Identify which cell holds the provided text, then report its [x, y] central coordinate. 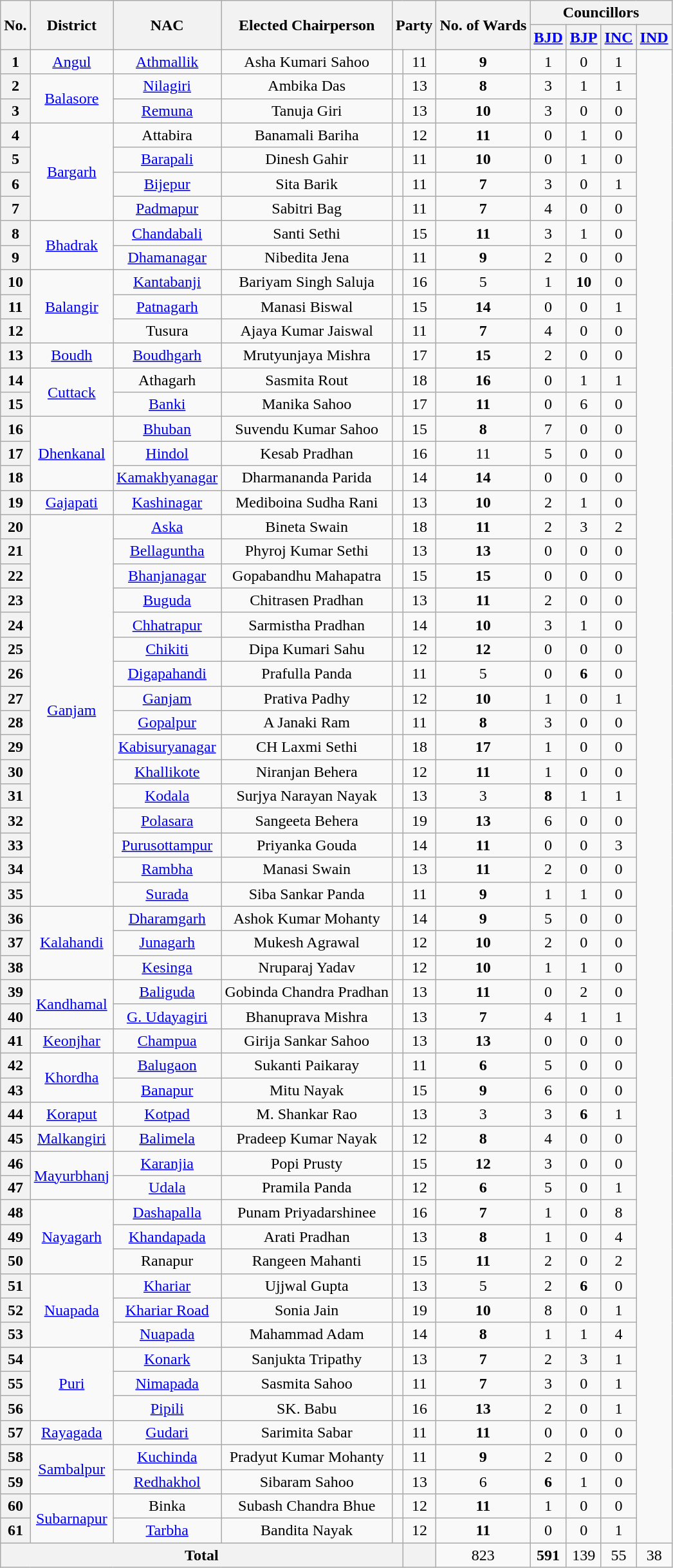
Punam Priyadarshinee [307, 1212]
37 [15, 943]
Bhadrak [71, 245]
Khallikote [167, 772]
Popi Prusty [307, 1163]
48 [15, 1212]
Hindol [167, 453]
Siba Sankar Panda [307, 894]
Remuna [167, 111]
Konark [167, 1359]
47 [15, 1188]
Mahammad Adam [307, 1335]
Sangeeta Behera [307, 821]
33 [15, 845]
41 [15, 1041]
Rambha [167, 870]
Kantabanji [167, 282]
A Janaki Ram [307, 723]
26 [15, 673]
Subash Chandra Bhue [307, 1506]
Nruparaj Yadav [307, 967]
Arati Pradhan [307, 1237]
Rayagada [71, 1432]
Ujjwal Gupta [307, 1286]
60 [15, 1506]
49 [15, 1237]
Buguda [167, 600]
Dinesh Gahir [307, 160]
Subarnapur [71, 1518]
Kuchinda [167, 1457]
42 [15, 1065]
Koraput [71, 1115]
Ajaya Kumar Jaiswal [307, 331]
Niranjan Behera [307, 772]
Pradeep Kumar Nayak [307, 1139]
45 [15, 1139]
Padmapur [167, 208]
Asha Kumari Sahoo [307, 62]
Khandapada [167, 1237]
Sambalpur [71, 1469]
BJD [548, 37]
35 [15, 894]
Attabira [167, 135]
Redhakhol [167, 1481]
22 [15, 576]
27 [15, 698]
139 [584, 1555]
Pipili [167, 1408]
24 [15, 624]
43 [15, 1090]
Kashinagar [167, 502]
Sarimita Sabar [307, 1432]
Bhanjanagar [167, 576]
Baliguda [167, 992]
Karanjia [167, 1163]
Khariar Road [167, 1310]
Kodala [167, 796]
Khariar [167, 1286]
Balangir [71, 306]
Gudari [167, 1432]
Mitu Nayak [307, 1090]
Balasore [71, 98]
53 [15, 1335]
Angul [71, 62]
Udala [167, 1188]
20 [15, 527]
Bhanuprava Mishra [307, 1016]
Chikiti [167, 649]
SK. Babu [307, 1408]
Khordha [71, 1077]
Mrutyunjaya Mishra [307, 356]
50 [15, 1261]
Chitrasen Pradhan [307, 600]
Prativa Padhy [307, 698]
District [71, 25]
591 [548, 1555]
Santi Sethi [307, 233]
Tarbha [167, 1531]
Polasara [167, 821]
Malkangiri [71, 1139]
NAC [167, 25]
Dhamanagar [167, 257]
54 [15, 1359]
Bellaguntha [167, 551]
Dharmananda Parida [307, 478]
46 [15, 1163]
Bargarh [71, 172]
Purusottampur [167, 845]
Kalahandi [71, 943]
CH Laxmi Sethi [307, 747]
Manika Sahoo [307, 405]
39 [15, 992]
59 [15, 1481]
Girija Sankar Sahoo [307, 1041]
Mukesh Agrawal [307, 943]
31 [15, 796]
Keonjhar [71, 1041]
INC [619, 37]
30 [15, 772]
Gopabandhu Mahapatra [307, 576]
Dashapalla [167, 1212]
56 [15, 1408]
Bandita Nayak [307, 1531]
Councillors [601, 13]
Banki [167, 405]
Bijepur [167, 184]
Digapahandi [167, 673]
34 [15, 870]
40 [15, 1016]
Nilagiri [167, 86]
No. [15, 25]
Ashok Kumar Mohanty [307, 918]
Aska [167, 527]
Patnagarh [167, 307]
Nayagarh [71, 1237]
Junagarh [167, 943]
Bhuban [167, 429]
Nimapada [167, 1383]
Kamakhyanagar [167, 478]
Boudh [71, 356]
58 [15, 1457]
Sasmita Rout [307, 380]
Barapali [167, 160]
Dharamgarh [167, 918]
Rangeen Mahanti [307, 1261]
57 [15, 1432]
Sasmita Sahoo [307, 1383]
Phyroj Kumar Sethi [307, 551]
32 [15, 821]
Banapur [167, 1090]
28 [15, 723]
BJP [584, 37]
Mediboina Sudha Rani [307, 502]
Chhatrapur [167, 624]
Surada [167, 894]
Balugaon [167, 1065]
823 [483, 1555]
Dhenkanal [71, 453]
21 [15, 551]
Sita Barik [307, 184]
Gopalpur [167, 723]
Pramila Panda [307, 1188]
Kesinga [167, 967]
Sukanti Paikaray [307, 1065]
Mayurbhanj [71, 1176]
Kabisuryanagar [167, 747]
Sonia Jain [307, 1310]
Bineta Swain [307, 527]
Surjya Narayan Nayak [307, 796]
Tusura [167, 331]
Total [202, 1555]
23 [15, 600]
Bariyam Singh Saluja [307, 282]
Binka [167, 1506]
Chandabali [167, 233]
52 [15, 1310]
Manasi Biswal [307, 307]
Kandhamal [71, 1004]
Party [414, 25]
25 [15, 649]
Sanjukta Tripathy [307, 1359]
Kotpad [167, 1115]
Athagarh [167, 380]
29 [15, 747]
Elected Chairperson [307, 25]
Sibaram Sahoo [307, 1481]
Nibedita Jena [307, 257]
Sarmistha Pradhan [307, 624]
Prafulla Panda [307, 673]
IND [654, 37]
No. of Wards [483, 25]
Dipa Kumari Sahu [307, 649]
Cuttack [71, 392]
M. Shankar Rao [307, 1115]
44 [15, 1115]
36 [15, 918]
G. Udayagiri [167, 1016]
Kesab Pradhan [307, 453]
Athmallik [167, 62]
Champua [167, 1041]
Gajapati [71, 502]
Gobinda Chandra Pradhan [307, 992]
Pradyut Kumar Mohanty [307, 1457]
Boudhgarh [167, 356]
Puri [71, 1383]
51 [15, 1286]
Suvendu Kumar Sahoo [307, 429]
Ranapur [167, 1261]
Priyanka Gouda [307, 845]
Balimela [167, 1139]
Banamali Bariha [307, 135]
Tanuja Giri [307, 111]
Ambika Das [307, 86]
Manasi Swain [307, 870]
61 [15, 1531]
Sabitri Bag [307, 208]
